For the text-containing cell, return its midpoint in (x, y) coordinate format. 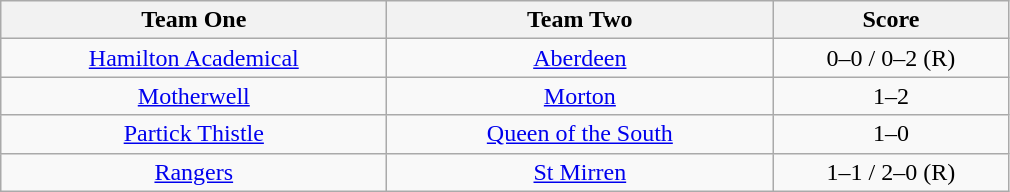
Rangers (194, 172)
Motherwell (194, 96)
Team One (194, 20)
St Mirren (580, 172)
Hamilton Academical (194, 58)
1–0 (891, 134)
0–0 / 0–2 (R) (891, 58)
1–1 / 2–0 (R) (891, 172)
Team Two (580, 20)
Aberdeen (580, 58)
Partick Thistle (194, 134)
1–2 (891, 96)
Score (891, 20)
Queen of the South (580, 134)
Morton (580, 96)
